Capture the cell that displays the provided text and extract its (x, y) central coordinate. 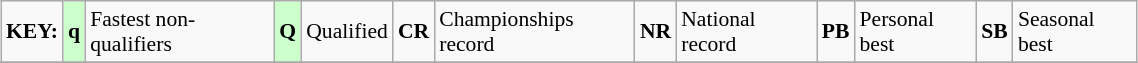
NR (656, 32)
National record (746, 32)
Fastest non-qualifiers (180, 32)
PB (836, 32)
Q (288, 32)
Personal best (916, 32)
KEY: (32, 32)
Seasonal best (1075, 32)
Qualified (347, 32)
CR (414, 32)
SB (994, 32)
Championships record (534, 32)
q (74, 32)
